Provide the [x, y] coordinate of the cell's center where the given text is located.  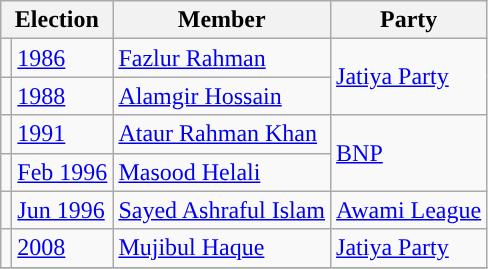
Mujibul Haque [222, 248]
Fazlur Rahman [222, 58]
Ataur Rahman Khan [222, 134]
1988 [62, 96]
1986 [62, 58]
Sayed Ashraful Islam [222, 210]
BNP [409, 153]
Masood Helali [222, 172]
Jun 1996 [62, 210]
Awami League [409, 210]
1991 [62, 134]
2008 [62, 248]
Member [222, 20]
Party [409, 20]
Feb 1996 [62, 172]
Election [57, 20]
Alamgir Hossain [222, 96]
